Return [x, y] of the center of cell containing provided text 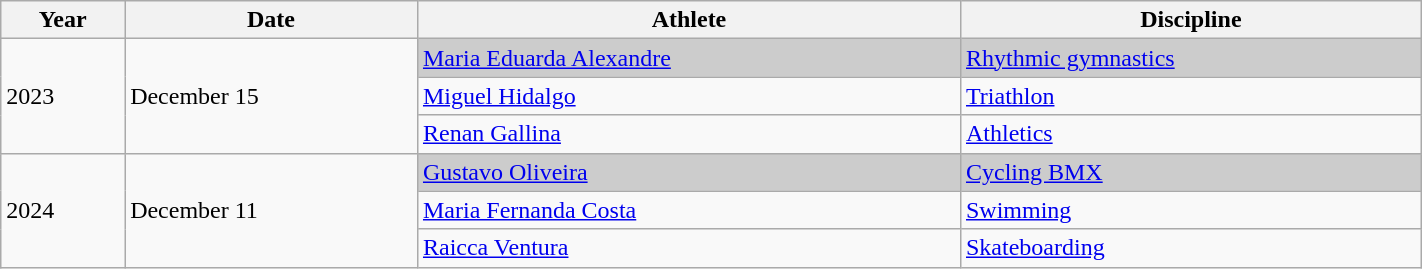
Maria Fernanda Costa [688, 210]
Miguel Hidalgo [688, 96]
Triathlon [1190, 96]
Date [272, 20]
Swimming [1190, 210]
Cycling BMX [1190, 172]
Gustavo Oliveira [688, 172]
Discipline [1190, 20]
Athlete [688, 20]
December 15 [272, 96]
2023 [63, 96]
Renan Gallina [688, 134]
2024 [63, 210]
December 11 [272, 210]
Rhythmic gymnastics [1190, 58]
Athletics [1190, 134]
Year [63, 20]
Raicca Ventura [688, 248]
Maria Eduarda Alexandre [688, 58]
Skateboarding [1190, 248]
